Scan for the cell matching the given text and deliver its (x, y) coordinate at center. 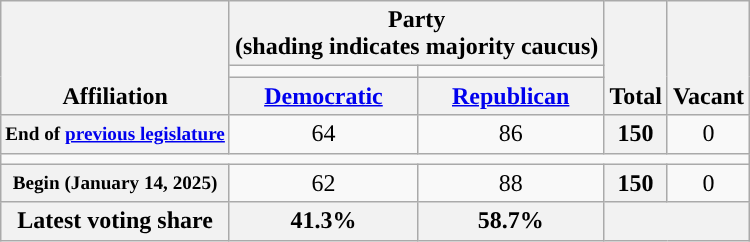
End of previous legislature (116, 134)
Vacant (708, 58)
Party(shading indicates majority caucus) (416, 34)
Total (636, 58)
62 (323, 183)
86 (511, 134)
Latest voting share (116, 221)
88 (511, 183)
Affiliation (116, 58)
64 (323, 134)
Democratic (323, 96)
41.3% (323, 221)
Begin (January 14, 2025) (116, 183)
Republican (511, 96)
58.7% (511, 221)
